Detect which cell encompasses the target text, then output its [X, Y] center coordinate. 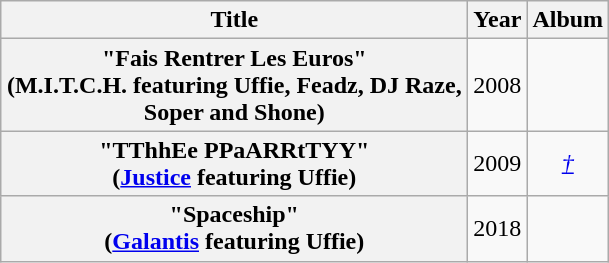
2008 [498, 85]
"Fais Rentrer Les Euros"(M.I.T.C.H. featuring Uffie, Feadz, DJ Raze, Soper and Shone) [234, 85]
2009 [498, 164]
† [568, 164]
"TThhEe PPaARRtTYY"(Justice featuring Uffie) [234, 164]
Year [498, 20]
"Spaceship" (Galantis featuring Uffie) [234, 228]
Title [234, 20]
Album [568, 20]
2018 [498, 228]
